Find where the given text appears and provide that cell's center as (X, Y) coordinate. 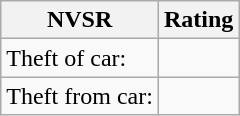
Theft from car: (80, 96)
Theft of car: (80, 58)
Rating (198, 20)
NVSR (80, 20)
